Locate the cell with the specified text and output its (x, y) center coordinate. 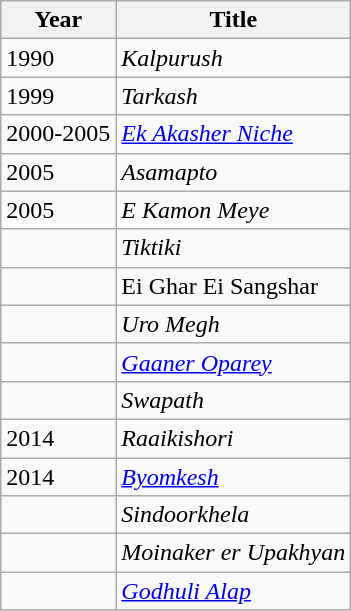
Title (234, 20)
2000-2005 (58, 134)
Uro Megh (234, 324)
Swapath (234, 400)
1990 (58, 58)
Ei Ghar Ei Sangshar (234, 286)
E Kamon Meye (234, 210)
Tiktiki (234, 248)
Kalpurush (234, 58)
1999 (58, 96)
Sindoorkhela (234, 515)
Byomkesh (234, 477)
Asamapto (234, 172)
Moinaker er Upakhyan (234, 553)
Raaikishori (234, 438)
Tarkash (234, 96)
Godhuli Alap (234, 591)
Ek Akasher Niche (234, 134)
Year (58, 20)
Gaaner Oparey (234, 362)
